Find where the given text appears and provide that cell's center as [x, y] coordinate. 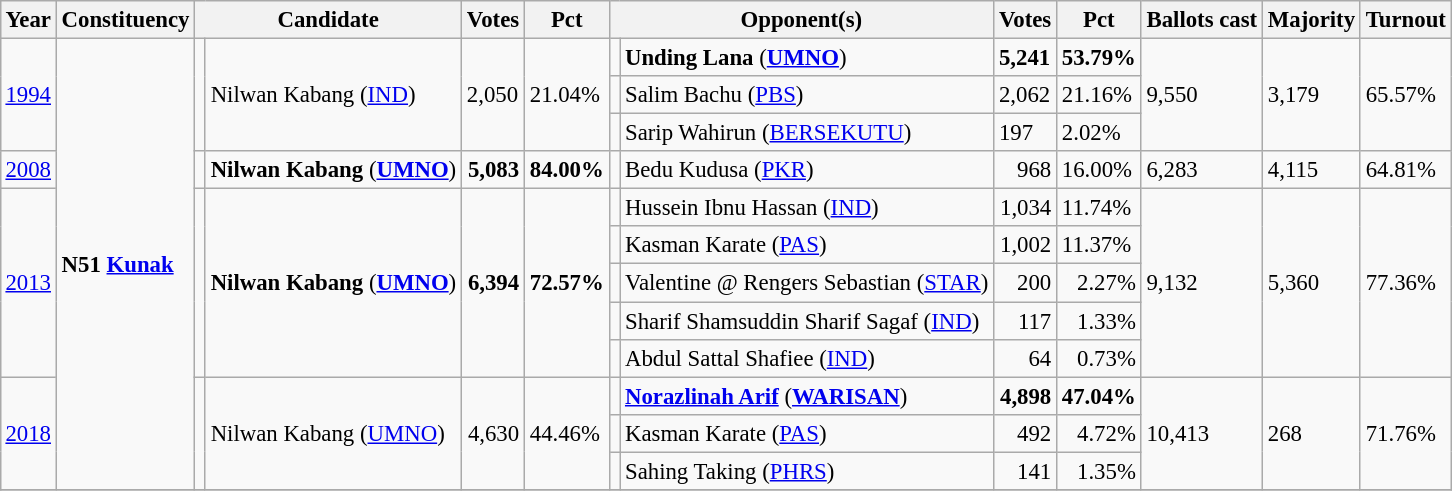
2.02% [1100, 133]
5,083 [494, 170]
2,050 [494, 94]
Norazlinah Arif (WARISAN) [807, 396]
Nilwan Kabang (IND) [333, 94]
71.76% [1406, 434]
4,630 [494, 434]
Bedu Kudusa (PKR) [807, 170]
5,360 [1312, 283]
16.00% [1100, 170]
Sahing Taking (PHRS) [807, 471]
1994 [28, 94]
72.57% [566, 283]
Opponent(s) [802, 20]
Sharif Shamsuddin Sharif Sagaf (IND) [807, 321]
Salim Bachu (PBS) [807, 95]
N51 Kunak [125, 264]
65.57% [1406, 94]
2013 [28, 283]
Valentine @ Rengers Sebastian (STAR) [807, 283]
Year [28, 20]
268 [1312, 434]
200 [1026, 283]
Abdul Sattal Shafiee (IND) [807, 358]
117 [1026, 321]
4,115 [1312, 170]
64 [1026, 358]
141 [1026, 471]
1,002 [1026, 245]
5,241 [1026, 57]
197 [1026, 133]
1,034 [1026, 208]
47.04% [1100, 396]
Turnout [1406, 20]
Constituency [125, 20]
21.04% [566, 94]
0.73% [1100, 358]
2.27% [1100, 283]
77.36% [1406, 283]
Majority [1312, 20]
968 [1026, 170]
4.72% [1100, 433]
44.46% [566, 434]
2,062 [1026, 95]
492 [1026, 433]
Sarip Wahirun (BERSEKUTU) [807, 133]
9,132 [1202, 283]
53.79% [1100, 57]
Candidate [328, 20]
6,283 [1202, 170]
2008 [28, 170]
1.33% [1100, 321]
64.81% [1406, 170]
1.35% [1100, 471]
Ballots cast [1202, 20]
11.74% [1100, 208]
9,550 [1202, 94]
21.16% [1100, 95]
Unding Lana (UMNO) [807, 57]
6,394 [494, 283]
2018 [28, 434]
10,413 [1202, 434]
84.00% [566, 170]
4,898 [1026, 396]
Hussein Ibnu Hassan (IND) [807, 208]
11.37% [1100, 245]
3,179 [1312, 94]
